Pinpoint the cell where the given text exists, returning its (X, Y) midpoint coordinate. 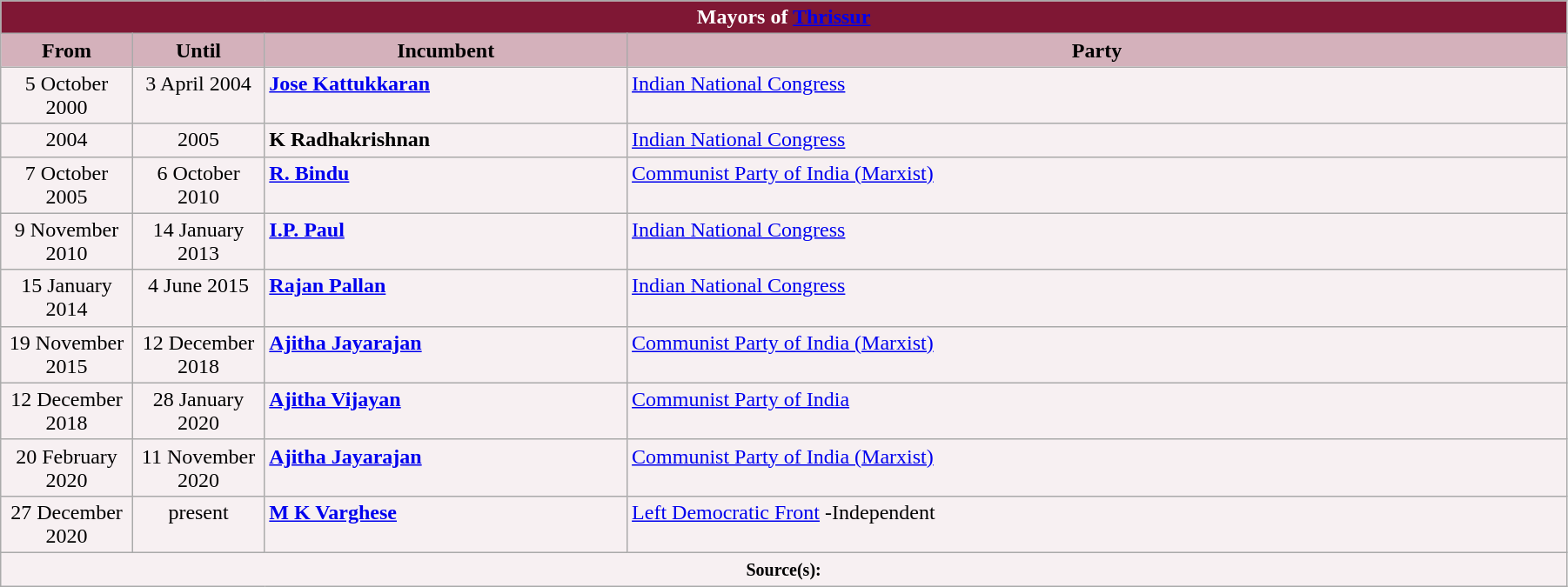
From (67, 50)
28 January 2020 (198, 410)
present (198, 524)
27 December 2020 (67, 524)
11 November 2020 (198, 468)
R. Bindu (446, 184)
Until (198, 50)
2004 (67, 140)
2005 (198, 140)
Rajan Pallan (446, 297)
6 October 2010 (198, 184)
4 June 2015 (198, 297)
Source(s): (784, 569)
Mayors of Thrissur (784, 17)
9 November 2010 (67, 242)
I.P. Paul (446, 242)
M K Varghese (446, 524)
15 January 2014 (67, 297)
3 April 2004 (198, 96)
7 October 2005 (67, 184)
Communist Party of India (1097, 410)
Incumbent (446, 50)
K Radhakrishnan (446, 140)
Party (1097, 50)
5 October 2000 (67, 96)
20 February 2020 (67, 468)
Jose Kattukkaran (446, 96)
Left Democratic Front -Independent (1097, 524)
Ajitha Vijayan (446, 410)
19 November 2015 (67, 355)
14 January 2013 (198, 242)
